Scan for the cell matching the given text and deliver its [X, Y] coordinate at center. 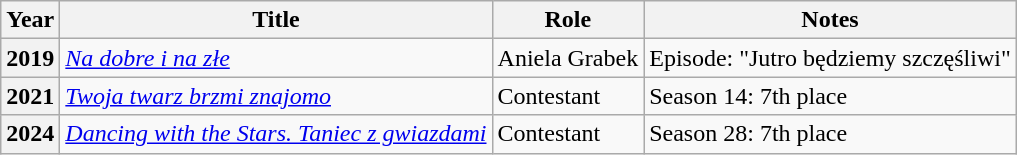
Season 14: 7th place [830, 96]
Dancing with the Stars. Taniec z gwiazdami [276, 134]
Na dobre i na złe [276, 58]
Title [276, 20]
Notes [830, 20]
Role [568, 20]
Twoja twarz brzmi znajomo [276, 96]
2021 [30, 96]
2019 [30, 58]
Year [30, 20]
Aniela Grabek [568, 58]
2024 [30, 134]
Season 28: 7th place [830, 134]
Episode: "Jutro będziemy szczęśliwi" [830, 58]
